Scan for the cell matching the given text and deliver its [x, y] coordinate at center. 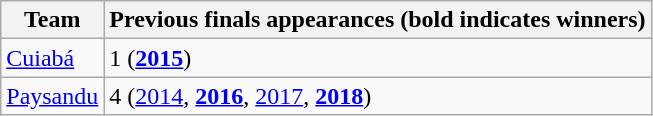
Team [52, 20]
4 (2014, 2016, 2017, 2018) [378, 96]
Cuiabá [52, 58]
1 (2015) [378, 58]
Paysandu [52, 96]
Previous finals appearances (bold indicates winners) [378, 20]
